Output the [X, Y] coordinate of the center of the cell containing the given text.  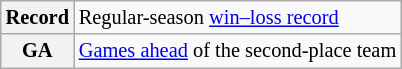
GA [38, 51]
Games ahead of the second-place team [238, 51]
Regular-season win–loss record [238, 17]
Record [38, 17]
